Find where the given text appears and provide that cell's center as [X, Y] coordinate. 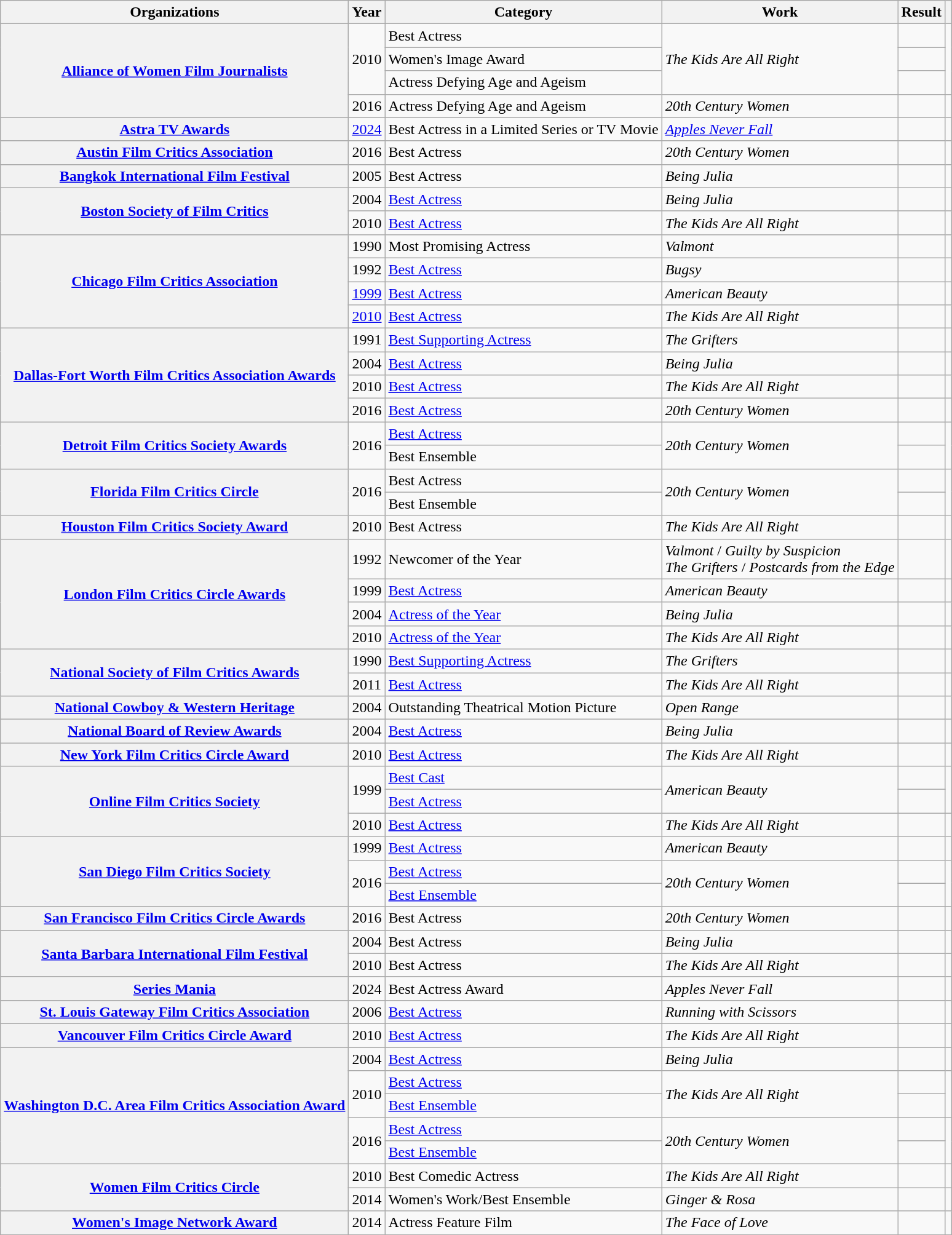
Astra TV Awards [175, 129]
Best Actress in a Limited Series or TV Movie [523, 129]
National Cowboy & Western Heritage [175, 708]
London Film Critics Circle Awards [175, 594]
The Face of Love [780, 1223]
Actress Feature Film [523, 1223]
Most Promising Actress [523, 246]
2005 [367, 176]
2011 [367, 685]
Women's Image Network Award [175, 1223]
Chicago Film Critics Association [175, 281]
Newcomer of the Year [523, 558]
Year [367, 12]
Alliance of Women Film Journalists [175, 71]
Ginger & Rosa [780, 1199]
Best Actress Award [523, 988]
Running with Scissors [780, 1012]
Category [523, 12]
Washington D.C. Area Film Critics Association Award [175, 1105]
Women's Image Award [523, 59]
Valmont [780, 246]
Women's Work/Best Ensemble [523, 1199]
2006 [367, 1012]
Valmont / Guilty by Suspicion The Grifters / Postcards from the Edge [780, 558]
Best Cast [523, 778]
National Board of Review Awards [175, 731]
Work [780, 12]
Best Comedic Actress [523, 1176]
San Francisco Film Critics Circle Awards [175, 918]
Open Range [780, 708]
Online Film Critics Society [175, 801]
Series Mania [175, 988]
Detroit Film Critics Society Awards [175, 445]
Austin Film Critics Association [175, 153]
St. Louis Gateway Film Critics Association [175, 1012]
Boston Society of Film Critics [175, 211]
Dallas-Fort Worth Film Critics Association Awards [175, 375]
1991 [367, 340]
Women Film Critics Circle [175, 1188]
Houston Film Critics Society Award [175, 527]
Santa Barbara International Film Festival [175, 953]
Florida Film Critics Circle [175, 492]
Bugsy [780, 269]
Result [921, 12]
Organizations [175, 12]
New York Film Critics Circle Award [175, 755]
San Diego Film Critics Society [175, 872]
Vancouver Film Critics Circle Award [175, 1035]
Outstanding Theatrical Motion Picture [523, 708]
Bangkok International Film Festival [175, 176]
National Society of Film Critics Awards [175, 672]
